Determine the (x, y) coordinate at the center of the cell enclosing the given text.  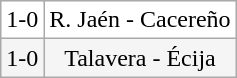
Talavera - Écija (140, 58)
R. Jaén - Cacereño (140, 20)
